Return the (X, Y) coordinate for the center point of the cell that contains the specified text.  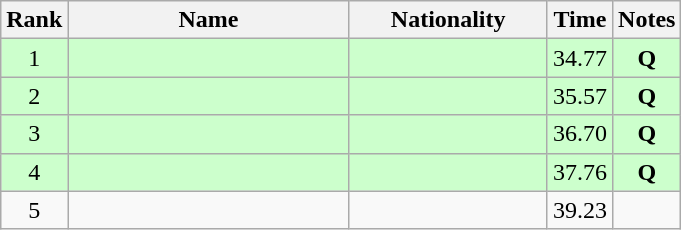
36.70 (580, 134)
3 (34, 134)
34.77 (580, 58)
Notes (647, 20)
5 (34, 210)
35.57 (580, 96)
4 (34, 172)
Nationality (448, 20)
2 (34, 96)
Rank (34, 20)
1 (34, 58)
39.23 (580, 210)
Name (208, 20)
Time (580, 20)
37.76 (580, 172)
